From the cell containing the given text, extract its center point as [X, Y] coordinate. 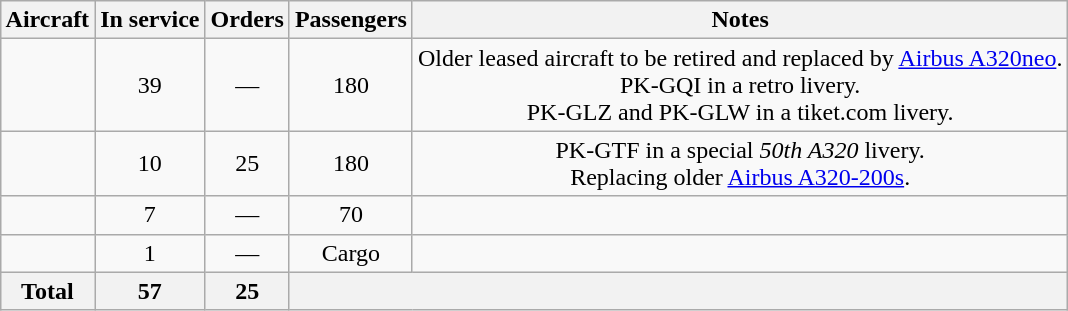
Passengers [350, 20]
Cargo [350, 253]
57 [150, 291]
7 [150, 215]
Total [48, 291]
Aircraft [48, 20]
1 [150, 253]
Orders [247, 20]
Older leased aircraft to be retired and replaced by Airbus A320neo.PK-GQI in a retro livery.PK-GLZ and PK-GLW in a tiket.com livery. [740, 85]
In service [150, 20]
PK-GTF in a special 50th A320 livery.Replacing older Airbus A320-200s. [740, 164]
Notes [740, 20]
70 [350, 215]
10 [150, 164]
39 [150, 85]
